Provide the [x, y] coordinate of the cell's center where the given text is located.  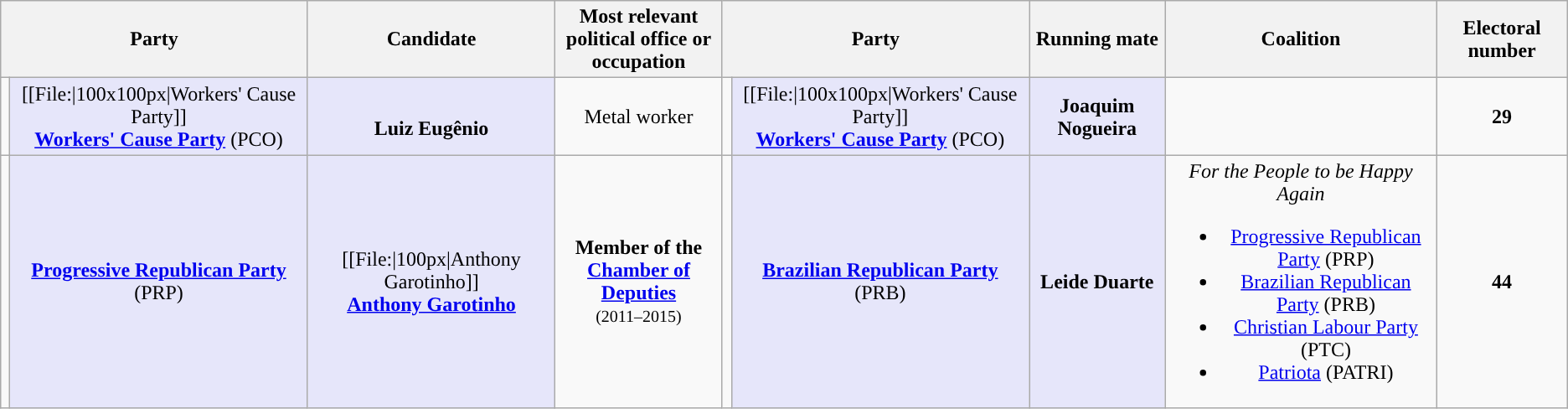
Member of the Chamber of Deputies(2011–2015) [638, 282]
Most relevant political office or occupation [638, 39]
Luiz Eugênio [431, 116]
Running mate [1097, 39]
44 [1502, 282]
Candidate [431, 39]
Electoral number [1502, 39]
29 [1502, 116]
[[File:|100px|Anthony Garotinho]]Anthony Garotinho [431, 282]
Leide Duarte [1097, 282]
Brazilian Republican Party (PRB) [879, 282]
Joaquim Nogueira [1097, 116]
For the People to be Happy AgainProgressive Republican Party (PRP)Brazilian Republican Party (PRB)Christian Labour Party (PTC)Patriota (PATRI) [1301, 282]
Progressive Republican Party (PRP) [159, 282]
Metal worker [638, 116]
Coalition [1301, 39]
